Find where the given text appears and provide that cell's center as [x, y] coordinate. 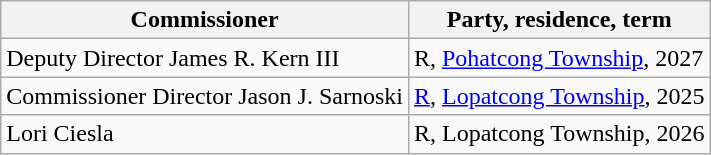
R, Lopatcong Township, 2025 [559, 96]
R, Lopatcong Township, 2026 [559, 134]
R, Pohatcong Township, 2027 [559, 58]
Deputy Director James R. Kern III [205, 58]
Lori Ciesla [205, 134]
Commissioner Director Jason J. Sarnoski [205, 96]
Commissioner [205, 20]
Party, residence, term [559, 20]
